Pinpoint the cell where the given text exists, returning its (x, y) midpoint coordinate. 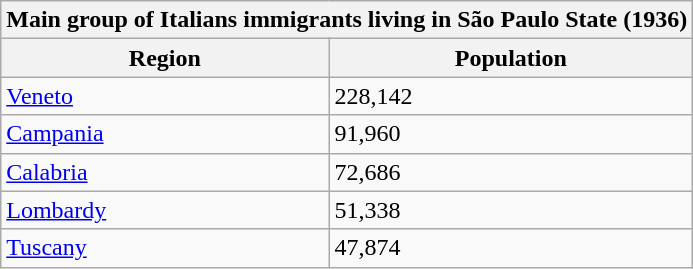
47,874 (511, 248)
Lombardy (165, 210)
Calabria (165, 172)
Region (165, 58)
Tuscany (165, 248)
72,686 (511, 172)
Veneto (165, 96)
Campania (165, 134)
51,338 (511, 210)
Main group of Italians immigrants living in São Paulo State (1936) (347, 20)
228,142 (511, 96)
Population (511, 58)
91,960 (511, 134)
